Extract the [X, Y] coordinate from the center of the cell holding the provided text.  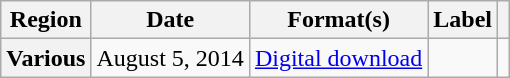
Date [170, 20]
Various [46, 58]
Digital download [338, 58]
Format(s) [338, 20]
August 5, 2014 [170, 58]
Label [463, 20]
Region [46, 20]
